Determine the (x, y) coordinate at the center of the cell enclosing the given text.  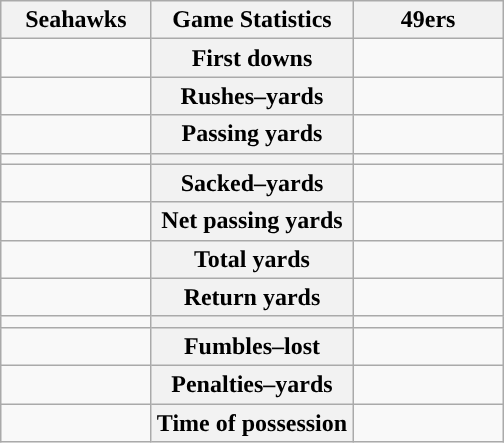
Total yards (252, 259)
Seahawks (76, 20)
Passing yards (252, 134)
Sacked–yards (252, 183)
Return yards (252, 297)
Rushes–yards (252, 96)
Game Statistics (252, 20)
Fumbles–lost (252, 346)
First downs (252, 58)
Time of possession (252, 423)
Net passing yards (252, 221)
Penalties–yards (252, 384)
49ers (428, 20)
